Return the (x, y) coordinate for the center point of the cell that contains the specified text.  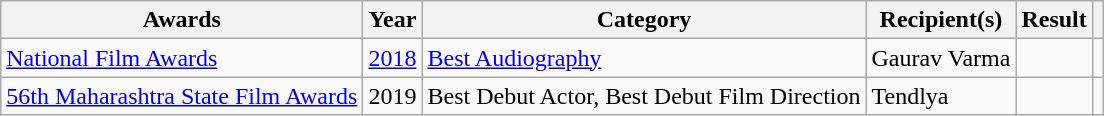
2018 (392, 58)
Tendlya (941, 96)
Year (392, 20)
Best Debut Actor, Best Debut Film Direction (644, 96)
Awards (182, 20)
Result (1054, 20)
2019 (392, 96)
56th Maharashtra State Film Awards (182, 96)
National Film Awards (182, 58)
Recipient(s) (941, 20)
Gaurav Varma (941, 58)
Category (644, 20)
Best Audiography (644, 58)
